For the text-containing cell, return its midpoint in (X, Y) coordinate format. 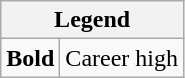
Career high (122, 58)
Legend (92, 20)
Bold (30, 58)
